Pinpoint the cell where the given text exists, returning its [x, y] midpoint coordinate. 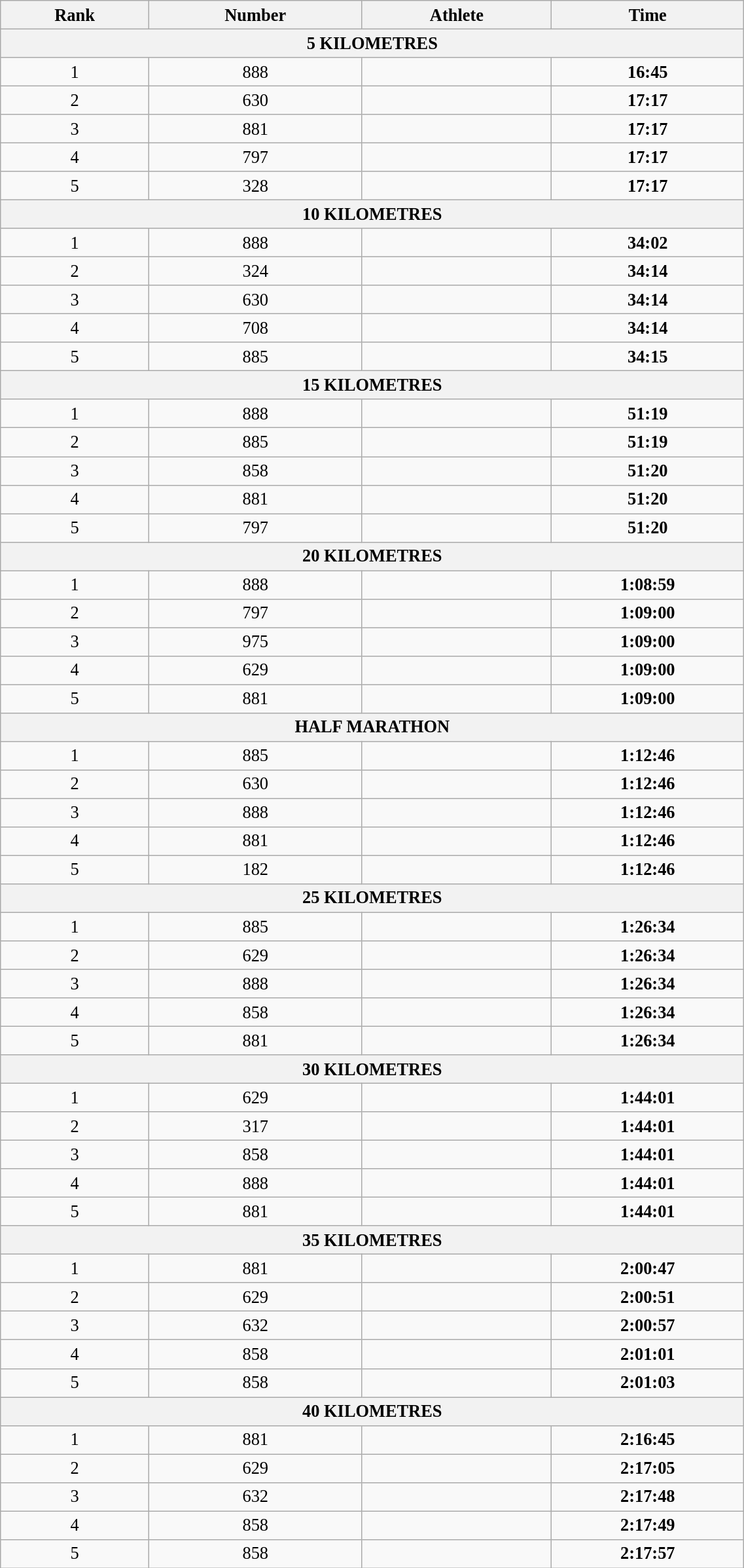
Rank [75, 14]
1:08:59 [648, 584]
2:16:45 [648, 1440]
2:17:05 [648, 1468]
40 KILOMETRES [372, 1411]
15 KILOMETRES [372, 385]
Number [255, 14]
2:01:01 [648, 1354]
HALF MARATHON [372, 727]
182 [255, 870]
Time [648, 14]
975 [255, 641]
2:00:47 [648, 1268]
20 KILOMETRES [372, 556]
708 [255, 328]
317 [255, 1126]
34:15 [648, 357]
328 [255, 186]
25 KILOMETRES [372, 898]
10 KILOMETRES [372, 214]
Athlete [457, 14]
35 KILOMETRES [372, 1240]
34:02 [648, 243]
2:00:51 [648, 1297]
5 KILOMETRES [372, 43]
16:45 [648, 71]
2:01:03 [648, 1383]
2:17:57 [648, 1554]
2:17:48 [648, 1497]
2:17:49 [648, 1525]
324 [255, 271]
30 KILOMETRES [372, 1069]
2:00:57 [648, 1326]
